Detect which cell encompasses the target text, then output its [X, Y] center coordinate. 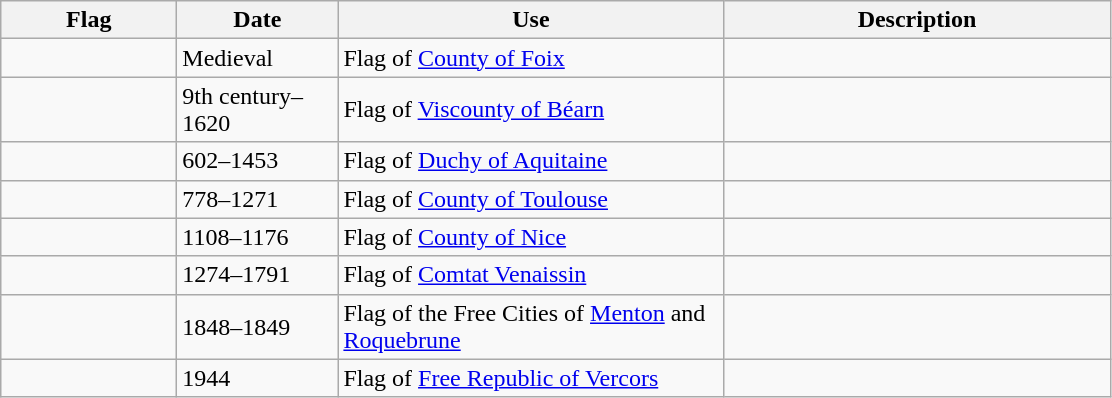
1108–1176 [258, 237]
602–1453 [258, 161]
Flag of County of Toulouse [531, 199]
Medieval [258, 58]
778–1271 [258, 199]
Use [531, 20]
Date [258, 20]
Description [917, 20]
Flag of County of Nice [531, 237]
1274–1791 [258, 275]
Flag of Viscounty of Béarn [531, 110]
Flag of the Free Cities of Menton and Roquebrune [531, 326]
Flag of Duchy of Aquitaine [531, 161]
1944 [258, 378]
1848–1849 [258, 326]
Flag of County of Foix [531, 58]
Flag of Free Republic of Vercors [531, 378]
Flag [89, 20]
9th century–1620 [258, 110]
Flag of Comtat Venaissin [531, 275]
